Search for the cell housing the specified text and yield its [x, y] center coordinate. 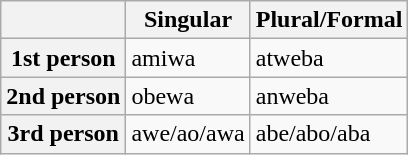
Plural/Formal [329, 20]
awe/ao/awa [188, 134]
anweba [329, 96]
1st person [64, 58]
abe/abo/aba [329, 134]
2nd person [64, 96]
atweba [329, 58]
3rd person [64, 134]
amiwa [188, 58]
Singular [188, 20]
obewa [188, 96]
